Capture the cell that displays the provided text and extract its (X, Y) central coordinate. 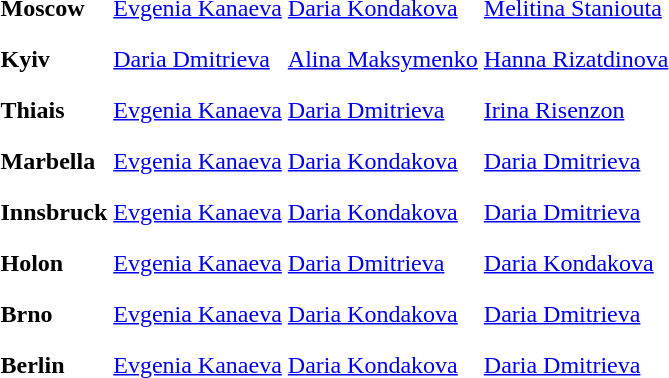
Alina Maksymenko (382, 59)
